Detect which cell encompasses the target text, then output its [X, Y] center coordinate. 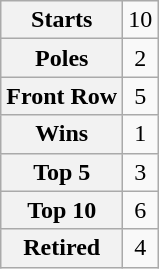
4 [140, 248]
Top 5 [62, 172]
2 [140, 58]
10 [140, 20]
Poles [62, 58]
1 [140, 134]
Starts [62, 20]
Retired [62, 248]
6 [140, 210]
3 [140, 172]
Top 10 [62, 210]
Front Row [62, 96]
5 [140, 96]
Wins [62, 134]
